Determine the [x, y] coordinate at the center of the cell enclosing the given text.  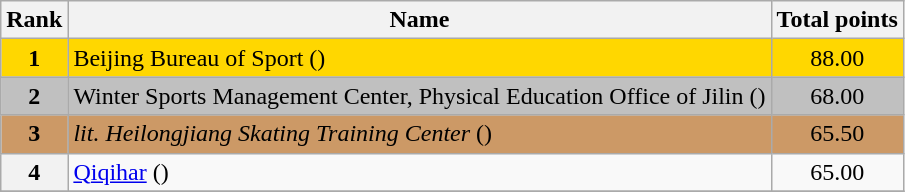
4 [34, 172]
Total points [837, 20]
68.00 [837, 96]
Qiqihar () [420, 172]
Name [420, 20]
1 [34, 58]
Rank [34, 20]
Winter Sports Management Center, Physical Education Office of Jilin () [420, 96]
65.00 [837, 172]
2 [34, 96]
3 [34, 134]
lit. Heilongjiang Skating Training Center () [420, 134]
Beijing Bureau of Sport () [420, 58]
65.50 [837, 134]
88.00 [837, 58]
